Find where the given text appears and provide that cell's center as [x, y] coordinate. 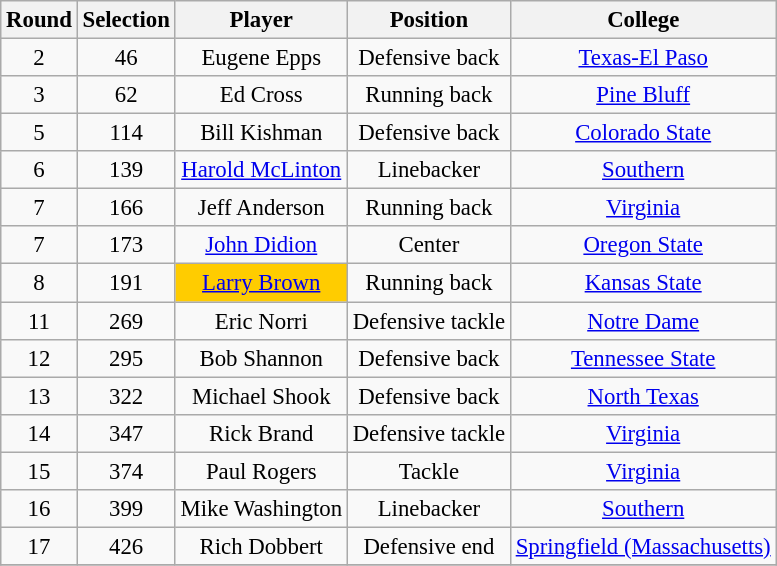
Larry Brown [261, 283]
North Texas [643, 396]
Notre Dame [643, 321]
Eugene Epps [261, 58]
Rich Dobbert [261, 546]
College [643, 20]
Kansas State [643, 283]
Jeff Anderson [261, 208]
3 [39, 95]
Tennessee State [643, 358]
426 [126, 546]
46 [126, 58]
Pine Bluff [643, 95]
166 [126, 208]
15 [39, 471]
8 [39, 283]
Center [428, 245]
Bill Kishman [261, 133]
11 [39, 321]
16 [39, 509]
John Didion [261, 245]
14 [39, 433]
Ed Cross [261, 95]
2 [39, 58]
Springfield (Massachusetts) [643, 546]
Player [261, 20]
Colorado State [643, 133]
347 [126, 433]
Defensive end [428, 546]
191 [126, 283]
Rick Brand [261, 433]
Bob Shannon [261, 358]
12 [39, 358]
5 [39, 133]
62 [126, 95]
139 [126, 170]
Michael Shook [261, 396]
Selection [126, 20]
399 [126, 509]
13 [39, 396]
Oregon State [643, 245]
Mike Washington [261, 509]
Tackle [428, 471]
295 [126, 358]
269 [126, 321]
Texas-El Paso [643, 58]
Eric Norri [261, 321]
6 [39, 170]
17 [39, 546]
374 [126, 471]
114 [126, 133]
Round [39, 20]
173 [126, 245]
Harold McLinton [261, 170]
322 [126, 396]
Paul Rogers [261, 471]
Position [428, 20]
